Determine the [x, y] coordinate at the center of the cell enclosing the given text.  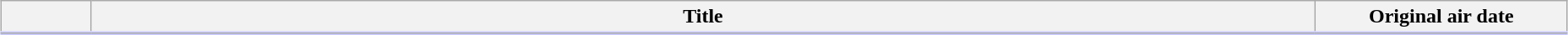
Original air date [1441, 17]
Title [703, 17]
